Locate the cell with the specified text and output its (X, Y) center coordinate. 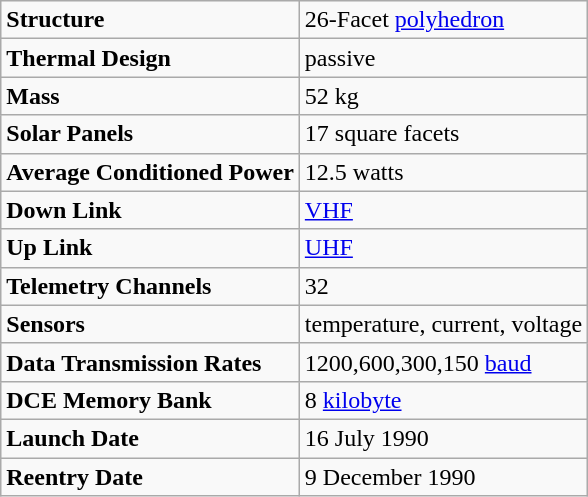
8 kilobyte (443, 400)
12.5 watts (443, 172)
Solar Panels (150, 134)
Telemetry Channels (150, 286)
Average Conditioned Power (150, 172)
temperature, current, voltage (443, 324)
17 square facets (443, 134)
Launch Date (150, 438)
52 kg (443, 96)
VHF (443, 210)
Up Link (150, 248)
Thermal Design (150, 58)
passive (443, 58)
DCE Memory Bank (150, 400)
1200,600,300,150 baud (443, 362)
Mass (150, 96)
16 July 1990 (443, 438)
Sensors (150, 324)
Reentry Date (150, 477)
Data Transmission Rates (150, 362)
26-Facet polyhedron (443, 20)
Down Link (150, 210)
32 (443, 286)
9 December 1990 (443, 477)
Structure (150, 20)
UHF (443, 248)
